Provide the (x, y) coordinate of the cell's center where the given text is located.  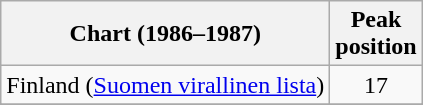
Peakposition (376, 34)
17 (376, 85)
Chart (1986–1987) (166, 34)
Finland (Suomen virallinen lista) (166, 85)
